Capture the cell that displays the provided text and extract its [X, Y] central coordinate. 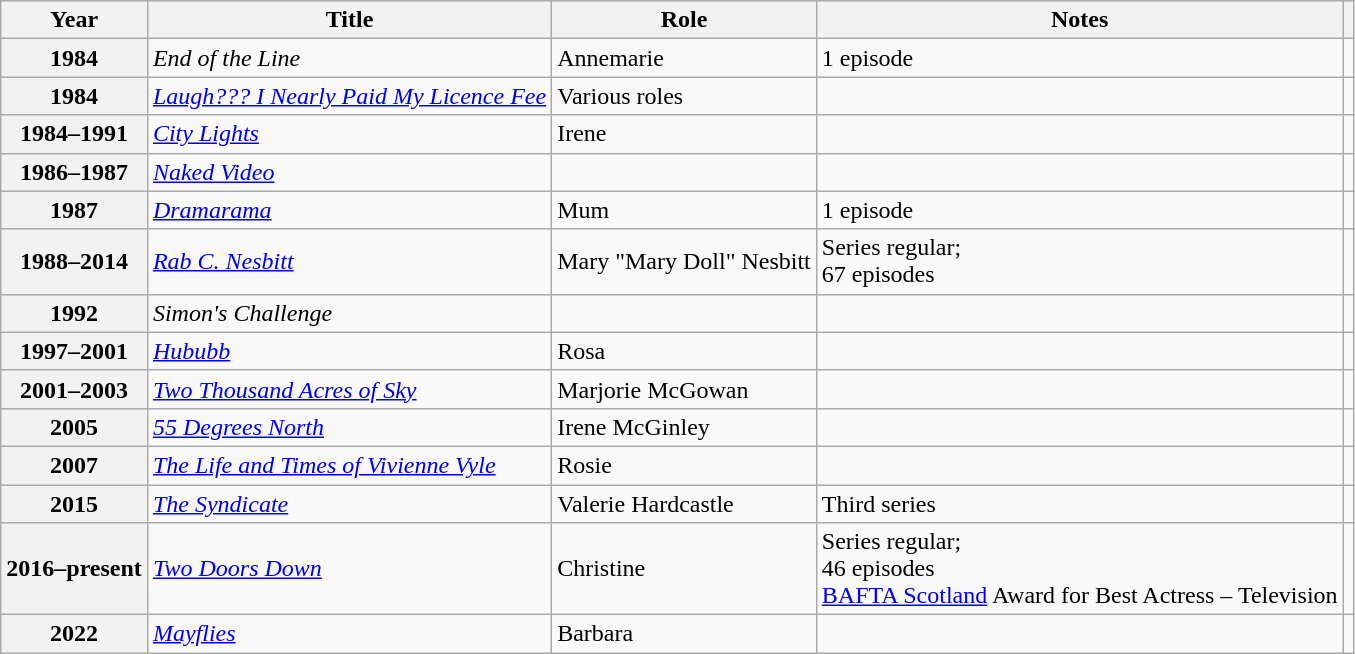
1986–1987 [74, 172]
Mayflies [349, 634]
Dramarama [349, 210]
Barbara [684, 634]
2016–present [74, 569]
1988–2014 [74, 262]
Laugh??? I Nearly Paid My Licence Fee [349, 96]
Series regular; 46 episodes BAFTA Scotland Award for Best Actress – Television [1080, 569]
Rosie [684, 465]
Two Thousand Acres of Sky [349, 389]
Title [349, 20]
End of the Line [349, 58]
Two Doors Down [349, 569]
Christine [684, 569]
City Lights [349, 134]
Mary "Mary Doll" Nesbitt [684, 262]
The Life and Times of Vivienne Vyle [349, 465]
2007 [74, 465]
Rab C. Nesbitt [349, 262]
1997–2001 [74, 351]
Hububb [349, 351]
2022 [74, 634]
Year [74, 20]
Naked Video [349, 172]
1984–1991 [74, 134]
2005 [74, 427]
Various roles [684, 96]
Series regular; 67 episodes [1080, 262]
Marjorie McGowan [684, 389]
Mum [684, 210]
2015 [74, 503]
Irene McGinley [684, 427]
Role [684, 20]
1987 [74, 210]
Rosa [684, 351]
Annemarie [684, 58]
Notes [1080, 20]
The Syndicate [349, 503]
Irene [684, 134]
1992 [74, 313]
55 Degrees North [349, 427]
Simon's Challenge [349, 313]
Third series [1080, 503]
Valerie Hardcastle [684, 503]
2001–2003 [74, 389]
